Detect which cell encompasses the target text, then output its [x, y] center coordinate. 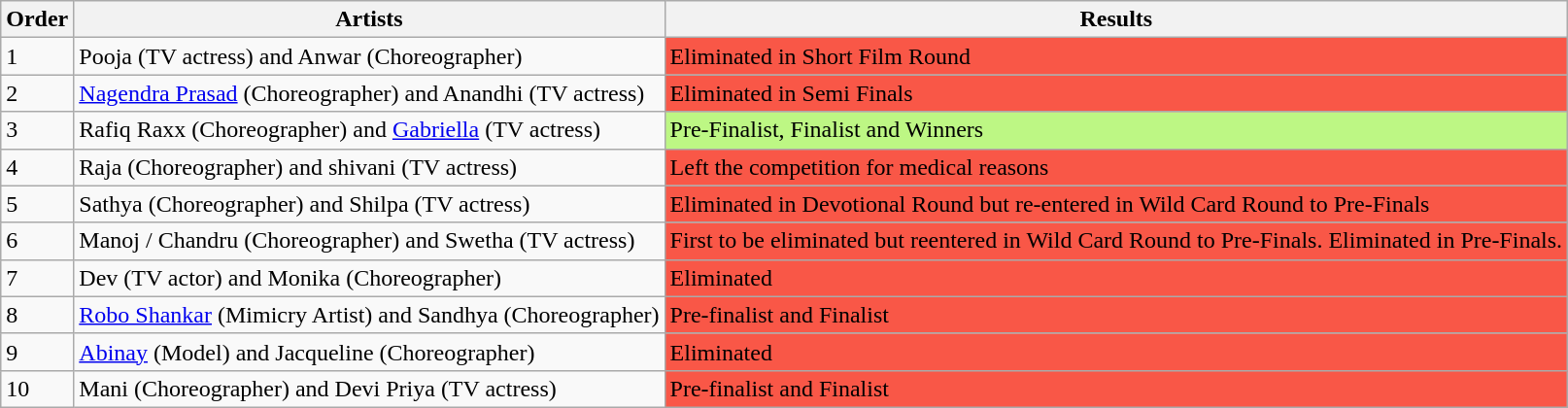
Results [1116, 19]
3 [37, 130]
8 [37, 315]
Pooja (TV actress) and Anwar (Choreographer) [369, 56]
Raja (Choreographer) and shivani (TV actress) [369, 167]
5 [37, 204]
10 [37, 389]
7 [37, 278]
Left the competition for medical reasons [1116, 167]
Pre-Finalist, Finalist and Winners [1116, 130]
Artists [369, 19]
Eliminated in Semi Finals [1116, 93]
Mani (Choreographer) and Devi Priya (TV actress) [369, 389]
Robo Shankar (Mimicry Artist) and Sandhya (Choreographer) [369, 315]
Nagendra Prasad (Choreographer) and Anandhi (TV actress) [369, 93]
First to be eliminated but reentered in Wild Card Round to Pre-Finals. Eliminated in Pre-Finals. [1116, 241]
9 [37, 352]
Order [37, 19]
4 [37, 167]
Manoj / Chandru (Choreographer) and Swetha (TV actress) [369, 241]
2 [37, 93]
Abinay (Model) and Jacqueline (Choreographer) [369, 352]
Rafiq Raxx (Choreographer) and Gabriella (TV actress) [369, 130]
Eliminated in Short Film Round [1116, 56]
Dev (TV actor) and Monika (Choreographer) [369, 278]
6 [37, 241]
Sathya (Choreographer) and Shilpa (TV actress) [369, 204]
1 [37, 56]
Eliminated in Devotional Round but re-entered in Wild Card Round to Pre-Finals [1116, 204]
